Search for the cell housing the specified text and yield its [x, y] center coordinate. 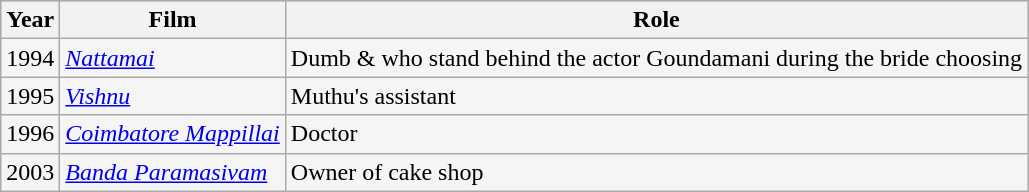
Film [173, 20]
Role [656, 20]
Muthu's assistant [656, 96]
Dumb & who stand behind the actor Goundamani during the bride choosing [656, 58]
Coimbatore Mappillai [173, 134]
Owner of cake shop [656, 172]
Year [30, 20]
1995 [30, 96]
Banda Paramasivam [173, 172]
1996 [30, 134]
Nattamai [173, 58]
Doctor [656, 134]
2003 [30, 172]
1994 [30, 58]
Vishnu [173, 96]
